Capture the cell that displays the provided text and extract its [X, Y] central coordinate. 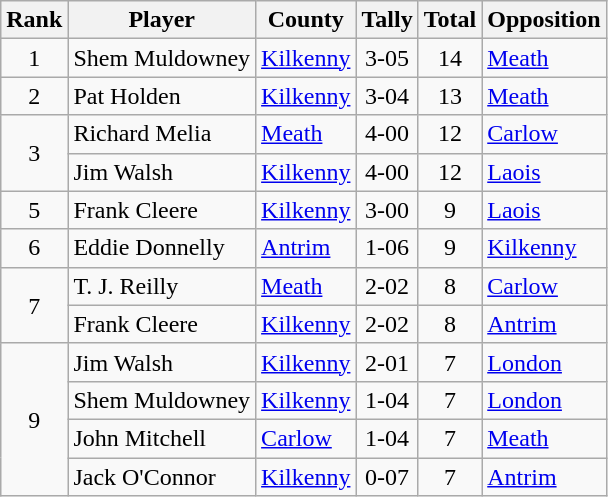
Total [450, 20]
T. J. Reilly [162, 286]
2 [34, 96]
13 [450, 96]
14 [450, 58]
5 [34, 210]
Pat Holden [162, 96]
Tally [387, 20]
6 [34, 248]
Jack O'Connor [162, 477]
3-04 [387, 96]
Player [162, 20]
Rank [34, 20]
1 [34, 58]
3-00 [387, 210]
Richard Melia [162, 134]
3-05 [387, 58]
Eddie Donnelly [162, 248]
3 [34, 153]
County [306, 20]
Opposition [544, 20]
1-06 [387, 248]
2-01 [387, 362]
0-07 [387, 477]
John Mitchell [162, 438]
